Capture the cell that displays the provided text and extract its (X, Y) central coordinate. 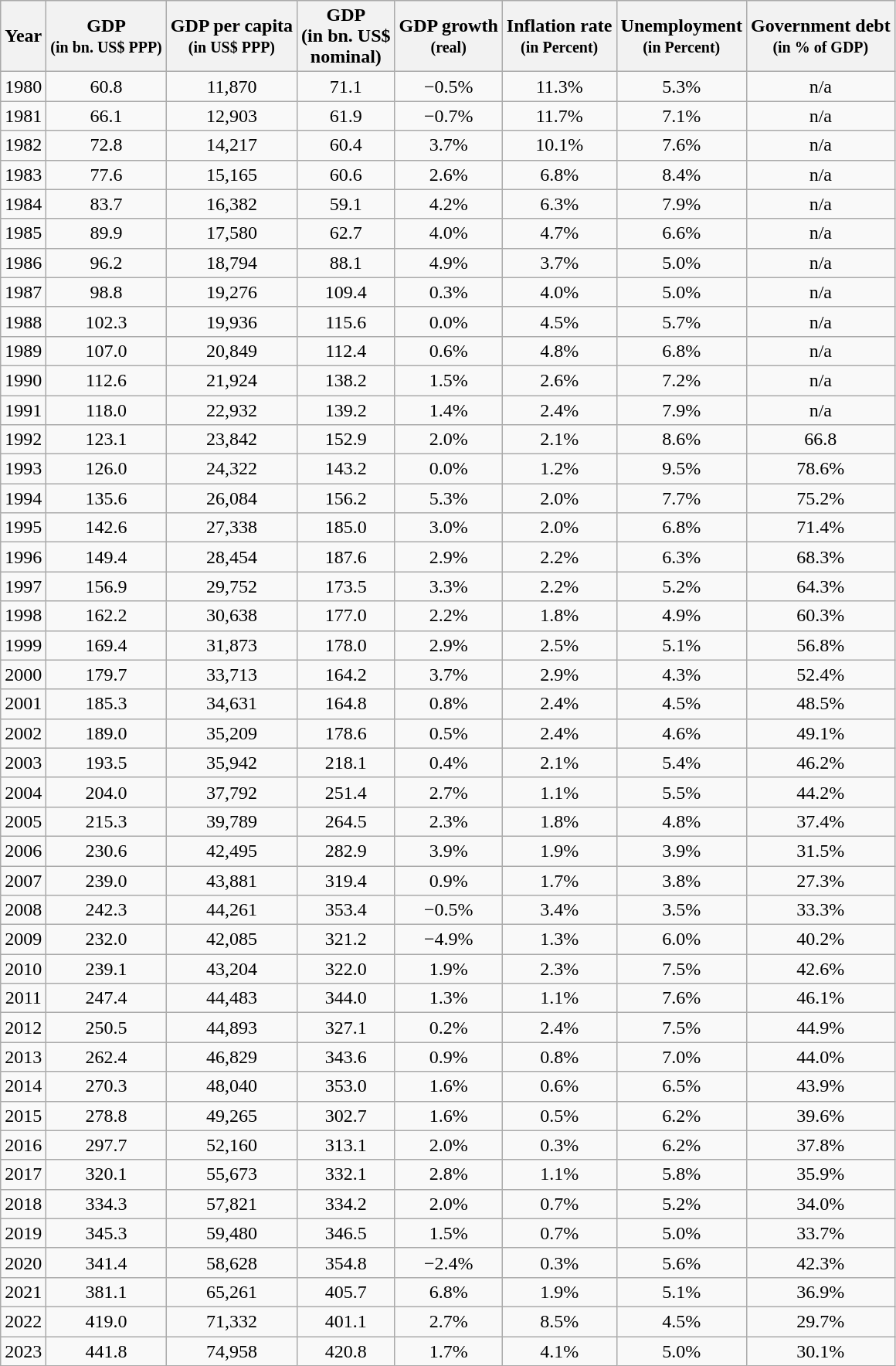
57,821 (232, 1204)
126.0 (107, 469)
5.6% (681, 1262)
401.1 (346, 1321)
4.7% (559, 233)
78.6% (820, 469)
8.5% (559, 1321)
343.6 (346, 1057)
0.4% (448, 763)
71,332 (232, 1321)
1995 (23, 528)
7.7% (681, 498)
48.5% (820, 704)
2015 (23, 1116)
1985 (23, 233)
59.1 (346, 204)
23,842 (232, 440)
2019 (23, 1233)
10.1% (559, 145)
143.2 (346, 469)
5.8% (681, 1174)
232.0 (107, 940)
1981 (23, 116)
89.9 (107, 233)
230.6 (107, 851)
35,942 (232, 763)
11.7% (559, 116)
37.8% (820, 1145)
33.3% (820, 910)
102.3 (107, 321)
420.8 (346, 1351)
83.7 (107, 204)
−0.7% (448, 116)
179.7 (107, 675)
44,893 (232, 1028)
96.2 (107, 263)
−4.9% (448, 940)
46.2% (820, 763)
345.3 (107, 1233)
44.2% (820, 792)
3.8% (681, 880)
31.5% (820, 851)
419.0 (107, 1321)
327.1 (346, 1028)
42,085 (232, 940)
4.2% (448, 204)
138.2 (346, 380)
1.4% (448, 410)
239.0 (107, 880)
3.3% (448, 586)
353.4 (346, 910)
187.6 (346, 557)
66.1 (107, 116)
251.4 (346, 792)
11.3% (559, 87)
52.4% (820, 675)
33.7% (820, 1233)
2012 (23, 1028)
30.1% (820, 1351)
346.5 (346, 1233)
1993 (23, 469)
215.3 (107, 821)
1982 (23, 145)
242.3 (107, 910)
27,338 (232, 528)
2.8% (448, 1174)
2018 (23, 1204)
5.7% (681, 321)
2005 (23, 821)
33,713 (232, 675)
GDP per capita(in US$ PPP) (232, 36)
16,382 (232, 204)
247.4 (107, 998)
42.3% (820, 1262)
46.1% (820, 998)
149.4 (107, 557)
156.2 (346, 498)
28,454 (232, 557)
55,673 (232, 1174)
7.0% (681, 1057)
8.4% (681, 175)
156.9 (107, 586)
2002 (23, 733)
297.7 (107, 1145)
8.6% (681, 440)
278.8 (107, 1116)
112.4 (346, 351)
64.3% (820, 586)
44.9% (820, 1028)
15,165 (232, 175)
35.9% (820, 1174)
2017 (23, 1174)
2000 (23, 675)
40.2% (820, 940)
218.1 (346, 763)
39.6% (820, 1116)
39,789 (232, 821)
152.9 (346, 440)
44.0% (820, 1057)
61.9 (346, 116)
164.8 (346, 704)
62.7 (346, 233)
1992 (23, 440)
2010 (23, 969)
2004 (23, 792)
264.5 (346, 821)
112.6 (107, 380)
42,495 (232, 851)
334.2 (346, 1204)
2003 (23, 763)
6.5% (681, 1086)
12,903 (232, 116)
2007 (23, 880)
74,958 (232, 1351)
2023 (23, 1351)
302.7 (346, 1116)
178.0 (346, 645)
77.6 (107, 175)
22,932 (232, 410)
2009 (23, 940)
9.5% (681, 469)
1991 (23, 410)
2008 (23, 910)
42.6% (820, 969)
29,752 (232, 586)
49.1% (820, 733)
34.0% (820, 1204)
177.0 (346, 616)
2022 (23, 1321)
185.0 (346, 528)
29.7% (820, 1321)
60.4 (346, 145)
18,794 (232, 263)
1983 (23, 175)
5.5% (681, 792)
319.4 (346, 880)
322.0 (346, 969)
135.6 (107, 498)
72.8 (107, 145)
0.2% (448, 1028)
66.8 (820, 440)
4.6% (681, 733)
1984 (23, 204)
164.2 (346, 675)
441.8 (107, 1351)
20,849 (232, 351)
19,276 (232, 292)
1980 (23, 87)
88.1 (346, 263)
GDP (in bn. US$ nominal) (346, 36)
354.8 (346, 1262)
320.1 (107, 1174)
7.1% (681, 116)
5.4% (681, 763)
169.4 (107, 645)
4.3% (681, 675)
1997 (23, 586)
313.1 (346, 1145)
250.5 (107, 1028)
14,217 (232, 145)
43,204 (232, 969)
3.0% (448, 528)
6.6% (681, 233)
68.3% (820, 557)
43,881 (232, 880)
37.4% (820, 821)
GDP growth(real) (448, 36)
185.3 (107, 704)
118.0 (107, 410)
107.0 (107, 351)
204.0 (107, 792)
1998 (23, 616)
34,631 (232, 704)
2021 (23, 1292)
341.4 (107, 1262)
239.1 (107, 969)
−2.4% (448, 1262)
46,829 (232, 1057)
Unemployment (in Percent) (681, 36)
1999 (23, 645)
27.3% (820, 880)
21,924 (232, 380)
35,209 (232, 733)
49,265 (232, 1116)
2001 (23, 704)
43.9% (820, 1086)
2016 (23, 1145)
1994 (23, 498)
1989 (23, 351)
6.0% (681, 940)
178.6 (346, 733)
270.3 (107, 1086)
332.1 (346, 1174)
353.0 (346, 1086)
30,638 (232, 616)
Year (23, 36)
31,873 (232, 645)
Inflation rate(in Percent) (559, 36)
1986 (23, 263)
1987 (23, 292)
56.8% (820, 645)
26,084 (232, 498)
3.4% (559, 910)
19,936 (232, 321)
142.6 (107, 528)
2.5% (559, 645)
36.9% (820, 1292)
7.2% (681, 380)
59,480 (232, 1233)
123.1 (107, 440)
2013 (23, 1057)
60.6 (346, 175)
4.1% (559, 1351)
17,580 (232, 233)
189.0 (107, 733)
48,040 (232, 1086)
60.3% (820, 616)
321.2 (346, 940)
58,628 (232, 1262)
1996 (23, 557)
GDP(in bn. US$ PPP) (107, 36)
193.5 (107, 763)
2011 (23, 998)
344.0 (346, 998)
282.9 (346, 851)
2020 (23, 1262)
334.3 (107, 1204)
52,160 (232, 1145)
162.2 (107, 616)
262.4 (107, 1057)
109.4 (346, 292)
24,322 (232, 469)
139.2 (346, 410)
71.1 (346, 87)
2006 (23, 851)
44,261 (232, 910)
75.2% (820, 498)
405.7 (346, 1292)
173.5 (346, 586)
1988 (23, 321)
60.8 (107, 87)
71.4% (820, 528)
3.5% (681, 910)
115.6 (346, 321)
37,792 (232, 792)
65,261 (232, 1292)
381.1 (107, 1292)
1.2% (559, 469)
1990 (23, 380)
2014 (23, 1086)
44,483 (232, 998)
Government debt(in % of GDP) (820, 36)
98.8 (107, 292)
11,870 (232, 87)
